Detect which cell encompasses the target text, then output its [X, Y] center coordinate. 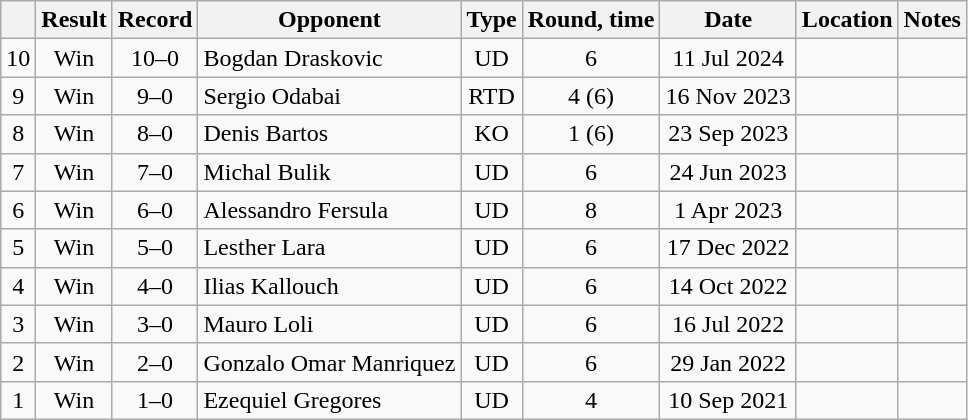
9–0 [155, 96]
Denis Bartos [330, 134]
8–0 [155, 134]
4 (6) [591, 96]
3–0 [155, 324]
10 [18, 58]
23 Sep 2023 [728, 134]
16 Jul 2022 [728, 324]
Date [728, 20]
24 Jun 2023 [728, 172]
Location [847, 20]
Mauro Loli [330, 324]
2 [18, 362]
Type [492, 20]
4–0 [155, 286]
Ezequiel Gregores [330, 400]
KO [492, 134]
5 [18, 248]
5–0 [155, 248]
1 (6) [591, 134]
Ilias Kallouch [330, 286]
29 Jan 2022 [728, 362]
Sergio Odabai [330, 96]
10–0 [155, 58]
Bogdan Draskovic [330, 58]
Lesther Lara [330, 248]
Gonzalo Omar Manriquez [330, 362]
1 [18, 400]
Record [155, 20]
11 Jul 2024 [728, 58]
1 Apr 2023 [728, 210]
RTD [492, 96]
1–0 [155, 400]
Opponent [330, 20]
3 [18, 324]
6–0 [155, 210]
7 [18, 172]
Michal Bulik [330, 172]
9 [18, 96]
14 Oct 2022 [728, 286]
16 Nov 2023 [728, 96]
2–0 [155, 362]
17 Dec 2022 [728, 248]
Alessandro Fersula [330, 210]
7–0 [155, 172]
Round, time [591, 20]
10 Sep 2021 [728, 400]
Notes [932, 20]
Result [74, 20]
